From the cell containing the given text, extract its center point as (X, Y) coordinate. 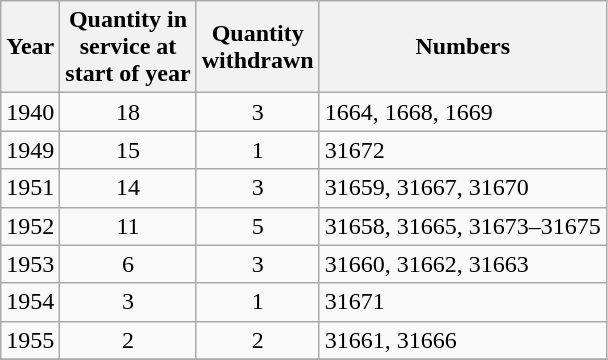
1954 (30, 302)
1664, 1668, 1669 (462, 112)
1940 (30, 112)
1955 (30, 340)
1949 (30, 150)
Numbers (462, 47)
18 (128, 112)
1952 (30, 226)
1953 (30, 264)
1951 (30, 188)
31661, 31666 (462, 340)
31660, 31662, 31663 (462, 264)
31658, 31665, 31673–31675 (462, 226)
Quantity inservice at start of year (128, 47)
11 (128, 226)
31672 (462, 150)
31671 (462, 302)
5 (258, 226)
Quantitywithdrawn (258, 47)
14 (128, 188)
31659, 31667, 31670 (462, 188)
6 (128, 264)
15 (128, 150)
Year (30, 47)
